Search for the cell housing the specified text and yield its (X, Y) center coordinate. 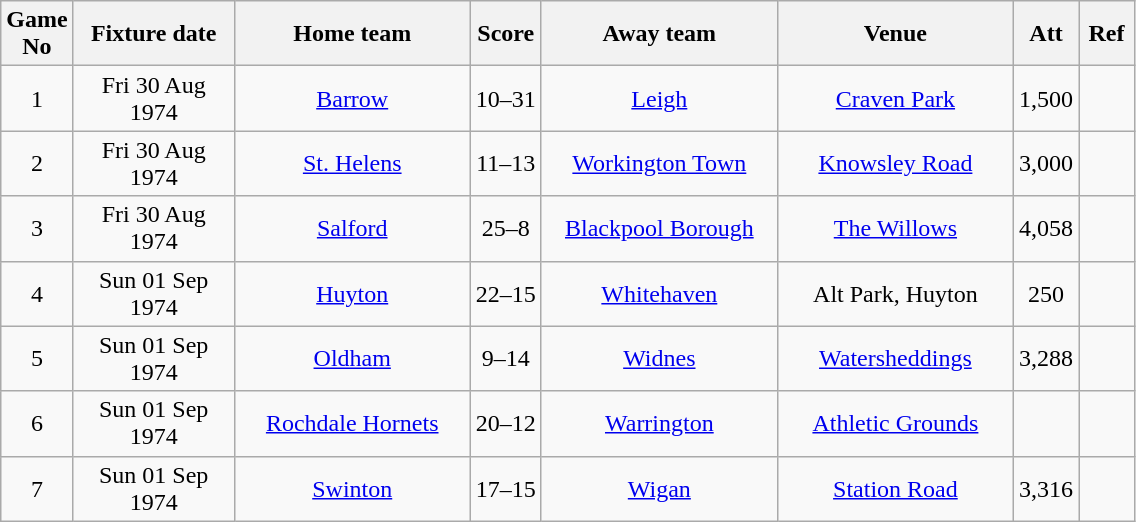
Widnes (659, 358)
4,058 (1046, 228)
Ref (1106, 34)
Leigh (659, 98)
6 (37, 424)
10–31 (506, 98)
9–14 (506, 358)
Warrington (659, 424)
Score (506, 34)
Athletic Grounds (895, 424)
20–12 (506, 424)
Blackpool Borough (659, 228)
Att (1046, 34)
Workington Town (659, 164)
3,288 (1046, 358)
Game No (37, 34)
The Willows (895, 228)
Oldham (352, 358)
Station Road (895, 488)
Salford (352, 228)
Knowsley Road (895, 164)
3,316 (1046, 488)
Craven Park (895, 98)
Fixture date (154, 34)
Rochdale Hornets (352, 424)
17–15 (506, 488)
22–15 (506, 294)
Home team (352, 34)
5 (37, 358)
4 (37, 294)
3,000 (1046, 164)
Huyton (352, 294)
1 (37, 98)
7 (37, 488)
3 (37, 228)
Away team (659, 34)
11–13 (506, 164)
Whitehaven (659, 294)
Wigan (659, 488)
Alt Park, Huyton (895, 294)
Venue (895, 34)
St. Helens (352, 164)
Barrow (352, 98)
250 (1046, 294)
25–8 (506, 228)
1,500 (1046, 98)
Watersheddings (895, 358)
Swinton (352, 488)
2 (37, 164)
